Detect which cell encompasses the target text, then output its (x, y) center coordinate. 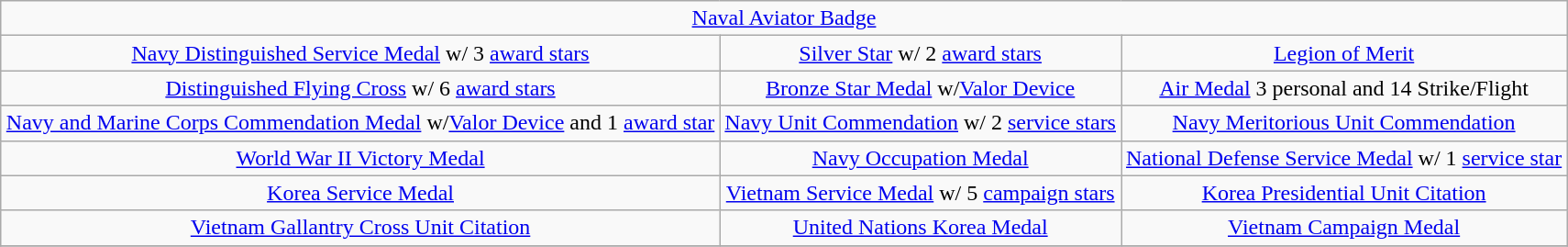
Silver Star w/ 2 award stars (921, 53)
Navy Unit Commendation w/ 2 service stars (921, 123)
National Defense Service Medal w/ 1 service star (1343, 158)
Bronze Star Medal w/Valor Device (921, 88)
Navy Occupation Medal (921, 158)
Vietnam Service Medal w/ 5 campaign stars (921, 193)
Air Medal 3 personal and 14 Strike/Flight (1343, 88)
Legion of Merit (1343, 53)
Vietnam Campaign Medal (1343, 228)
Distinguished Flying Cross w/ 6 award stars (360, 88)
Navy Distinguished Service Medal w/ 3 award stars (360, 53)
Korea Presidential Unit Citation (1343, 193)
Korea Service Medal (360, 193)
Navy and Marine Corps Commendation Medal w/Valor Device and 1 award star (360, 123)
Navy Meritorious Unit Commendation (1343, 123)
Vietnam Gallantry Cross Unit Citation (360, 228)
Naval Aviator Badge (783, 18)
United Nations Korea Medal (921, 228)
World War II Victory Medal (360, 158)
